Locate the cell with the specified text and output its [x, y] center coordinate. 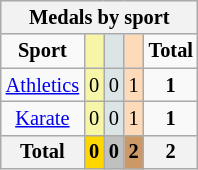
Medals by sport [100, 17]
Athletics [42, 85]
Sport [42, 51]
Karate [42, 118]
